Detect which cell encompasses the target text, then output its [x, y] center coordinate. 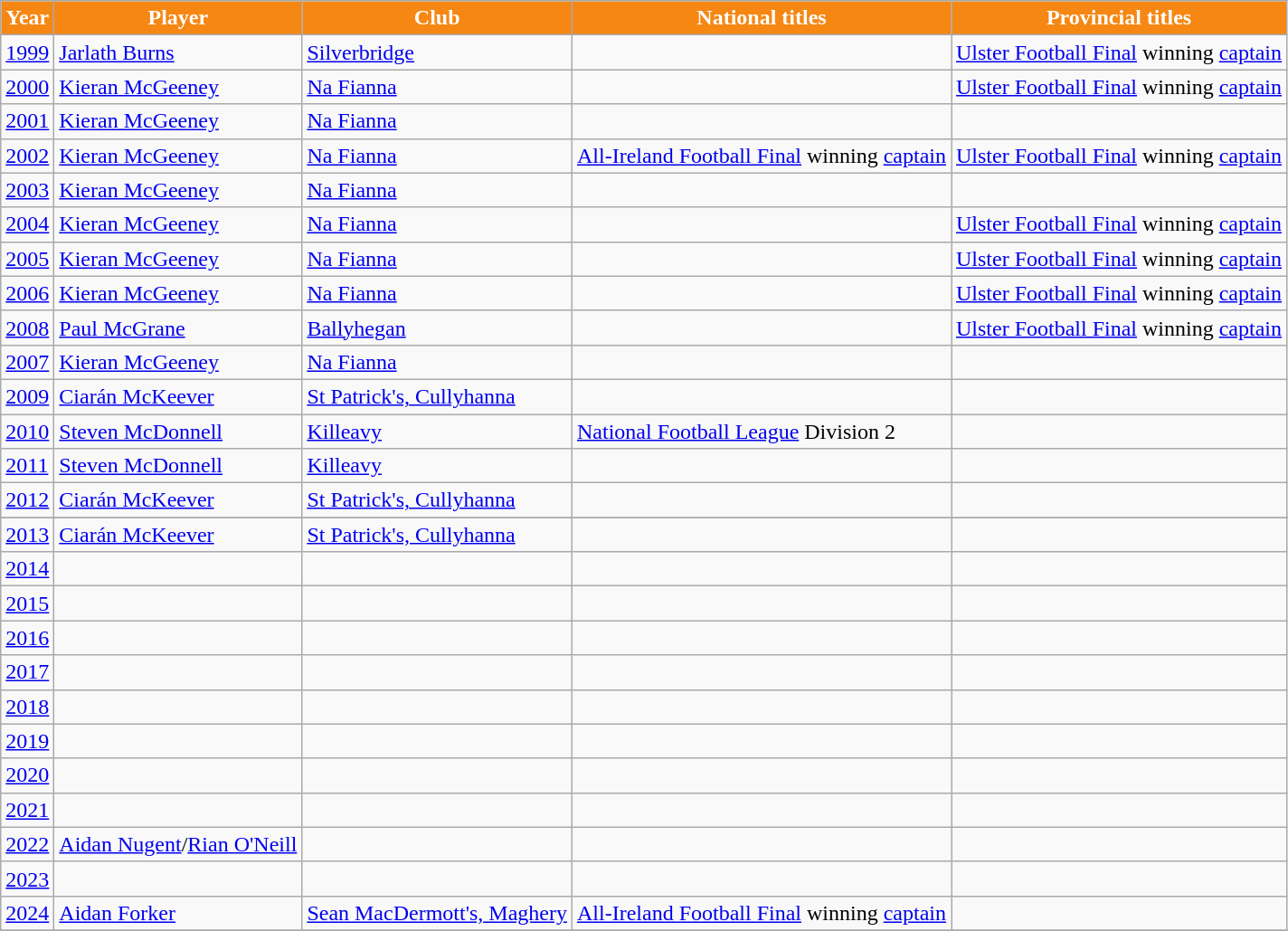
Silverbridge [438, 52]
2021 [27, 810]
Player [178, 18]
Ballyhegan [438, 328]
Jarlath Burns [178, 52]
2023 [27, 879]
2018 [27, 707]
2004 [27, 224]
Club [438, 18]
1999 [27, 52]
2005 [27, 259]
Aidan Forker [178, 913]
2016 [27, 638]
Provincial titles [1120, 18]
2009 [27, 396]
2010 [27, 432]
National titles [762, 18]
2007 [27, 362]
2017 [27, 672]
2019 [27, 741]
2024 [27, 913]
2001 [27, 121]
2013 [27, 535]
2020 [27, 775]
2014 [27, 569]
Aidan Nugent/Rian O'Neill [178, 844]
2002 [27, 156]
Sean MacDermott's, Maghery [438, 913]
2000 [27, 87]
National Football League Division 2 [762, 432]
2008 [27, 328]
2012 [27, 500]
2011 [27, 466]
2003 [27, 190]
2015 [27, 603]
Year [27, 18]
2022 [27, 844]
2006 [27, 293]
Paul McGrane [178, 328]
